Find where the given text appears and provide that cell's center as (x, y) coordinate. 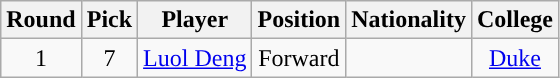
Forward (299, 58)
Player (195, 20)
Position (299, 20)
Nationality (409, 20)
Round (41, 20)
1 (41, 58)
Luol Deng (195, 58)
Pick (109, 20)
College (514, 20)
Duke (514, 58)
7 (109, 58)
